From the cell containing the given text, extract its center point as [x, y] coordinate. 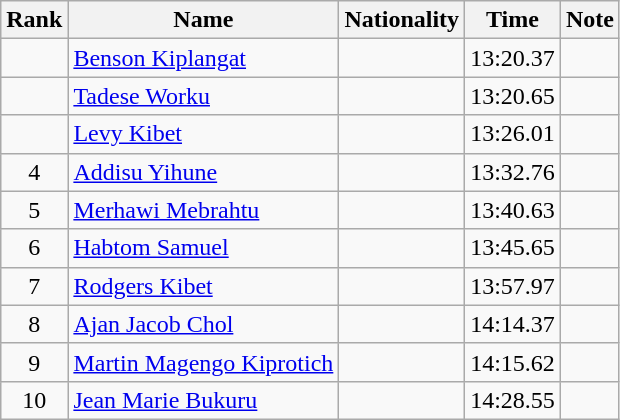
Levy Kibet [204, 134]
6 [34, 248]
Benson Kiplangat [204, 58]
Note [590, 20]
Nationality [402, 20]
Ajan Jacob Chol [204, 324]
Rank [34, 20]
4 [34, 172]
9 [34, 362]
Martin Magengo Kiprotich [204, 362]
13:45.65 [513, 248]
14:14.37 [513, 324]
Time [513, 20]
Rodgers Kibet [204, 286]
13:20.65 [513, 96]
8 [34, 324]
13:57.97 [513, 286]
Merhawi Mebrahtu [204, 210]
Addisu Yihune [204, 172]
Habtom Samuel [204, 248]
Jean Marie Bukuru [204, 400]
14:15.62 [513, 362]
5 [34, 210]
13:26.01 [513, 134]
13:32.76 [513, 172]
14:28.55 [513, 400]
13:20.37 [513, 58]
7 [34, 286]
10 [34, 400]
13:40.63 [513, 210]
Name [204, 20]
Tadese Worku [204, 96]
